Detect which cell encompasses the target text, then output its [x, y] center coordinate. 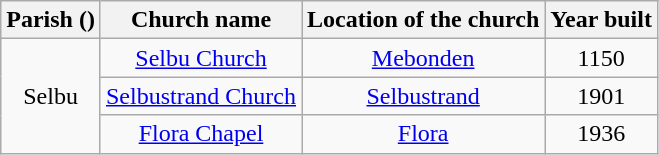
Year built [602, 20]
Mebonden [424, 58]
1936 [602, 134]
1901 [602, 96]
Church name [200, 20]
Flora [424, 134]
Flora Chapel [200, 134]
Location of the church [424, 20]
Selbu [51, 96]
Selbu Church [200, 58]
Selbustrand [424, 96]
Selbustrand Church [200, 96]
Parish () [51, 20]
1150 [602, 58]
